Provide the [X, Y] coordinate of the cell's center where the given text is located.  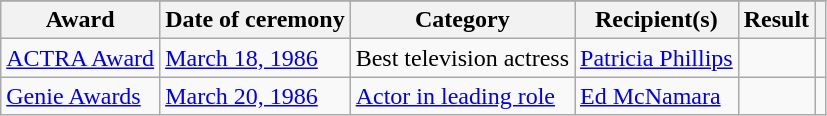
Patricia Phillips [656, 58]
March 20, 1986 [256, 96]
ACTRA Award [80, 58]
Ed McNamara [656, 96]
Recipient(s) [656, 20]
Date of ceremony [256, 20]
Award [80, 20]
Result [776, 20]
Actor in leading role [462, 96]
March 18, 1986 [256, 58]
Category [462, 20]
Best television actress [462, 58]
Genie Awards [80, 96]
